Identify which cell holds the provided text, then report its [x, y] central coordinate. 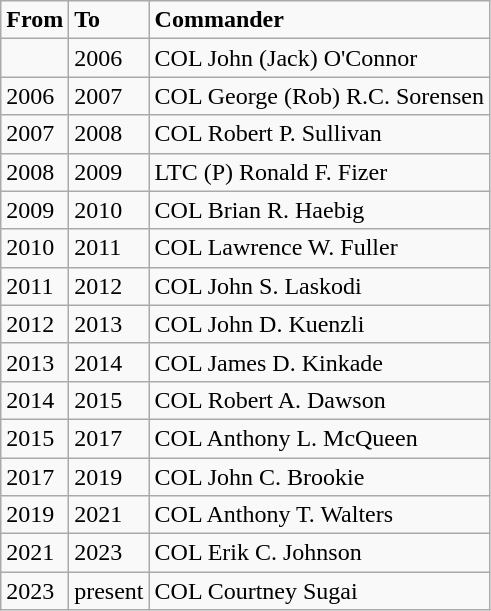
COL Robert A. Dawson [319, 400]
COL Lawrence W. Fuller [319, 248]
present [109, 591]
COL George (Rob) R.C. Sorensen [319, 96]
From [35, 20]
To [109, 20]
COL James D. Kinkade [319, 362]
COL Anthony L. McQueen [319, 438]
COL John (Jack) O'Connor [319, 58]
COL John S. Laskodi [319, 286]
COL Anthony T. Walters [319, 515]
COL Erik C. Johnson [319, 553]
COL John D. Kuenzli [319, 324]
COL Robert P. Sullivan [319, 134]
Commander [319, 20]
COL Brian R. Haebig [319, 210]
COL John C. Brookie [319, 477]
COL Courtney Sugai [319, 591]
LTC (P) Ronald F. Fizer [319, 172]
